Provide the [X, Y] coordinate of the cell's center where the given text is located.  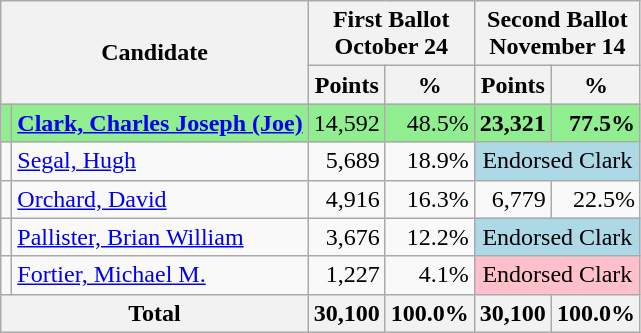
48.5% [430, 123]
Candidate [154, 52]
Orchard, David [160, 199]
Clark, Charles Joseph (Joe) [160, 123]
4,916 [346, 199]
12.2% [430, 237]
77.5% [596, 123]
1,227 [346, 275]
5,689 [346, 161]
3,676 [346, 237]
22.5% [596, 199]
23,321 [512, 123]
18.9% [430, 161]
4.1% [430, 275]
First BallotOctober 24 [391, 34]
Fortier, Michael M. [160, 275]
Second BallotNovember 14 [557, 34]
16.3% [430, 199]
6,779 [512, 199]
Segal, Hugh [160, 161]
Pallister, Brian William [160, 237]
Total [154, 313]
14,592 [346, 123]
